Capture the cell that displays the provided text and extract its (x, y) central coordinate. 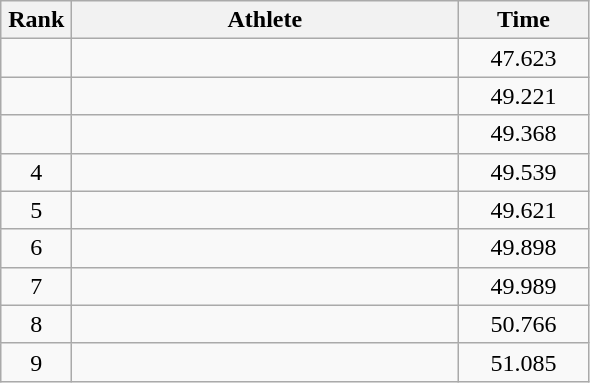
49.989 (524, 286)
Athlete (265, 20)
Rank (36, 20)
49.221 (524, 96)
6 (36, 248)
Time (524, 20)
9 (36, 362)
50.766 (524, 324)
49.368 (524, 134)
8 (36, 324)
49.898 (524, 248)
4 (36, 172)
49.539 (524, 172)
51.085 (524, 362)
5 (36, 210)
7 (36, 286)
49.621 (524, 210)
47.623 (524, 58)
